From the cell containing the given text, extract its center point as [x, y] coordinate. 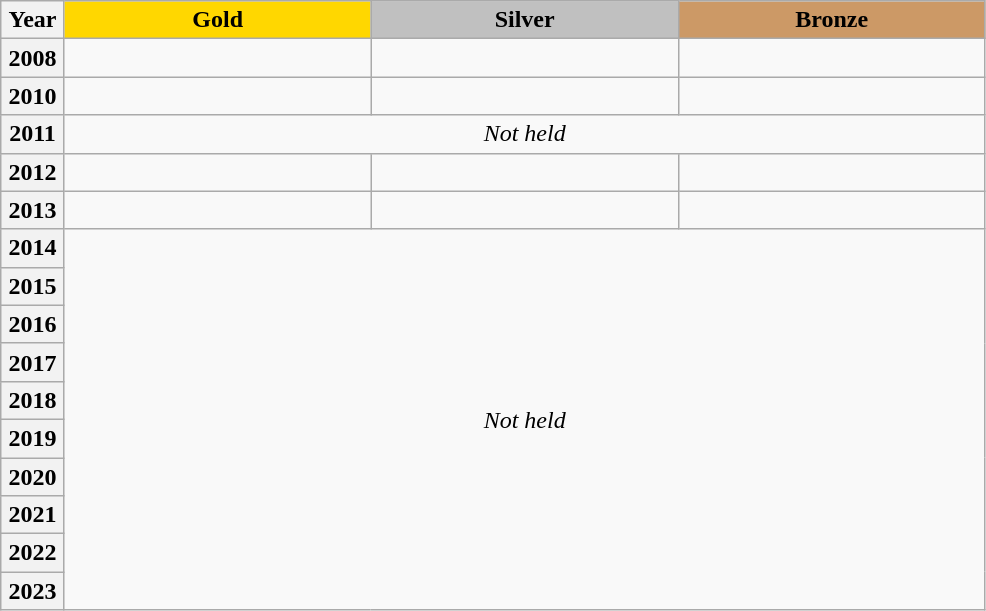
2021 [32, 515]
2018 [32, 400]
2010 [32, 96]
2022 [32, 553]
2012 [32, 172]
Silver [524, 20]
2023 [32, 591]
2008 [32, 58]
2017 [32, 362]
2019 [32, 438]
2015 [32, 286]
2020 [32, 477]
Gold [218, 20]
2013 [32, 210]
Year [32, 20]
Bronze [832, 20]
2016 [32, 324]
2011 [32, 134]
2014 [32, 248]
